Return the [x, y] coordinate for the center point of the cell that contains the specified text.  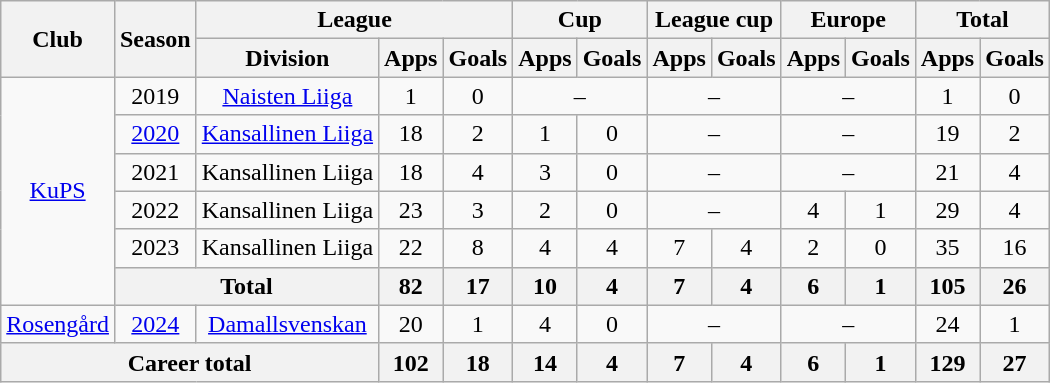
35 [947, 248]
21 [947, 172]
27 [1015, 362]
29 [947, 210]
Europe [848, 20]
26 [1015, 286]
League [354, 20]
League cup [714, 20]
Naisten Liiga [287, 96]
2019 [155, 96]
105 [947, 286]
Season [155, 39]
23 [411, 210]
82 [411, 286]
Club [58, 39]
Cup [580, 20]
14 [545, 362]
Division [287, 58]
2024 [155, 324]
Rosengård [58, 324]
2022 [155, 210]
129 [947, 362]
2020 [155, 134]
19 [947, 134]
Damallsvenskan [287, 324]
KuPS [58, 191]
16 [1015, 248]
Career total [190, 362]
22 [411, 248]
17 [478, 286]
2021 [155, 172]
10 [545, 286]
2023 [155, 248]
102 [411, 362]
8 [478, 248]
20 [411, 324]
24 [947, 324]
